Output the (X, Y) coordinate of the center of the cell containing the given text.  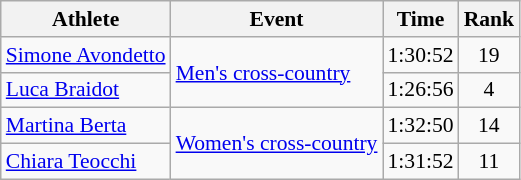
Time (420, 19)
Rank (490, 19)
1:32:50 (420, 126)
Luca Braidot (86, 90)
1:30:52 (420, 55)
Women's cross-country (277, 144)
Athlete (86, 19)
19 (490, 55)
1:31:52 (420, 162)
14 (490, 126)
Simone Avondetto (86, 55)
Event (277, 19)
1:26:56 (420, 90)
Men's cross-country (277, 72)
Chiara Teocchi (86, 162)
4 (490, 90)
Martina Berta (86, 126)
11 (490, 162)
